Return (X, Y) of the center of cell containing provided text 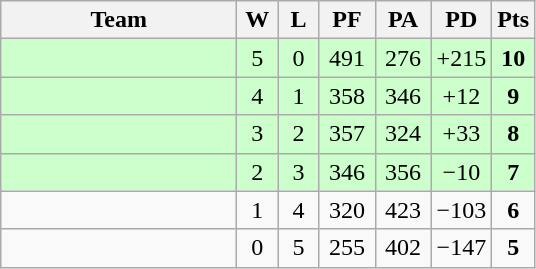
+12 (462, 96)
423 (403, 210)
491 (347, 58)
358 (347, 96)
−147 (462, 248)
Team (119, 20)
−10 (462, 172)
PA (403, 20)
9 (514, 96)
320 (347, 210)
8 (514, 134)
276 (403, 58)
Pts (514, 20)
PF (347, 20)
W (258, 20)
+33 (462, 134)
357 (347, 134)
7 (514, 172)
10 (514, 58)
+215 (462, 58)
255 (347, 248)
324 (403, 134)
6 (514, 210)
PD (462, 20)
402 (403, 248)
L (298, 20)
356 (403, 172)
−103 (462, 210)
